Identify which cell holds the provided text, then report its (x, y) central coordinate. 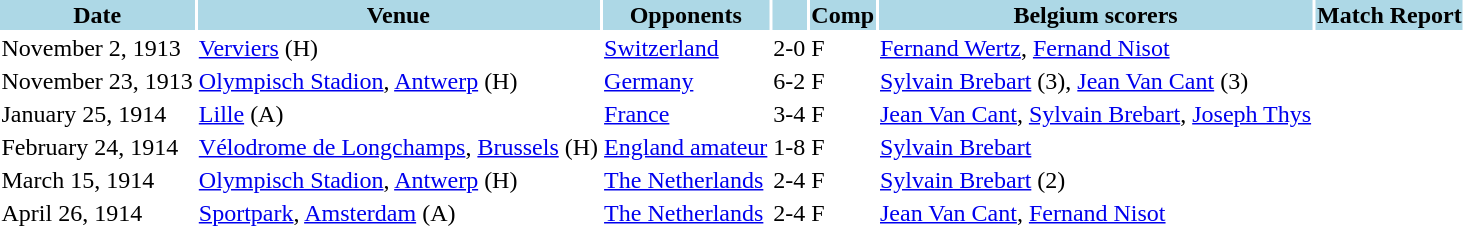
March 15, 1914 (97, 180)
Fernand Wertz, Fernand Nisot (1096, 48)
Jean Van Cant, Sylvain Brebart, Joseph Thys (1096, 114)
Venue (398, 15)
Belgium scorers (1096, 15)
3-4 (790, 114)
Switzerland (686, 48)
Verviers (H) (398, 48)
France (686, 114)
England amateur (686, 147)
The Netherlands (686, 180)
November 23, 1913 (97, 81)
Sylvain Brebart (1096, 147)
Date (97, 15)
Germany (686, 81)
6-2 (790, 81)
November 2, 1913 (97, 48)
January 25, 1914 (97, 114)
Vélodrome de Longchamps, Brussels (H) (398, 147)
Lille (A) (398, 114)
Sylvain Brebart (2) (1096, 180)
Comp (843, 15)
Opponents (686, 15)
2-0 (790, 48)
2-4 (790, 180)
February 24, 1914 (97, 147)
Sylvain Brebart (3), Jean Van Cant (3) (1096, 81)
1-8 (790, 147)
